Return [x, y] of the center of cell containing provided text 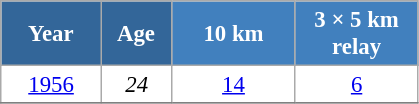
14 [234, 85]
3 × 5 km relay [356, 34]
6 [356, 85]
24 [136, 85]
1956 [52, 85]
10 km [234, 34]
Age [136, 34]
Year [52, 34]
